Extract the [x, y] coordinate from the center of the cell holding the provided text.  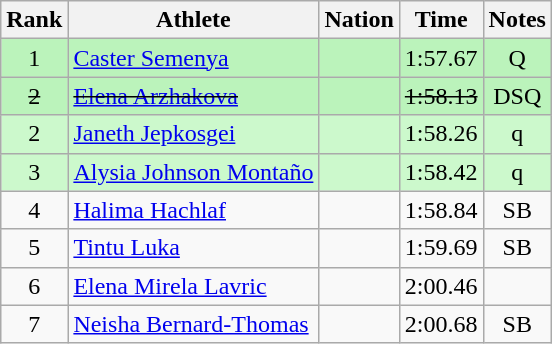
2:00.68 [441, 324]
2:00.46 [441, 286]
Alysia Johnson Montaño [194, 172]
1:58.42 [441, 172]
Q [517, 58]
Tintu Luka [194, 248]
1:58.13 [441, 96]
Athlete [194, 20]
1 [34, 58]
Halima Hachlaf [194, 210]
3 [34, 172]
Time [441, 20]
5 [34, 248]
7 [34, 324]
Notes [517, 20]
Elena Arzhakova [194, 96]
Caster Semenya [194, 58]
Janeth Jepkosgei [194, 134]
6 [34, 286]
Neisha Bernard-Thomas [194, 324]
DSQ [517, 96]
Rank [34, 20]
1:57.67 [441, 58]
1:58.26 [441, 134]
1:58.84 [441, 210]
1:59.69 [441, 248]
4 [34, 210]
Nation [359, 20]
Elena Mirela Lavric [194, 286]
